For the text-containing cell, return its midpoint in (x, y) coordinate format. 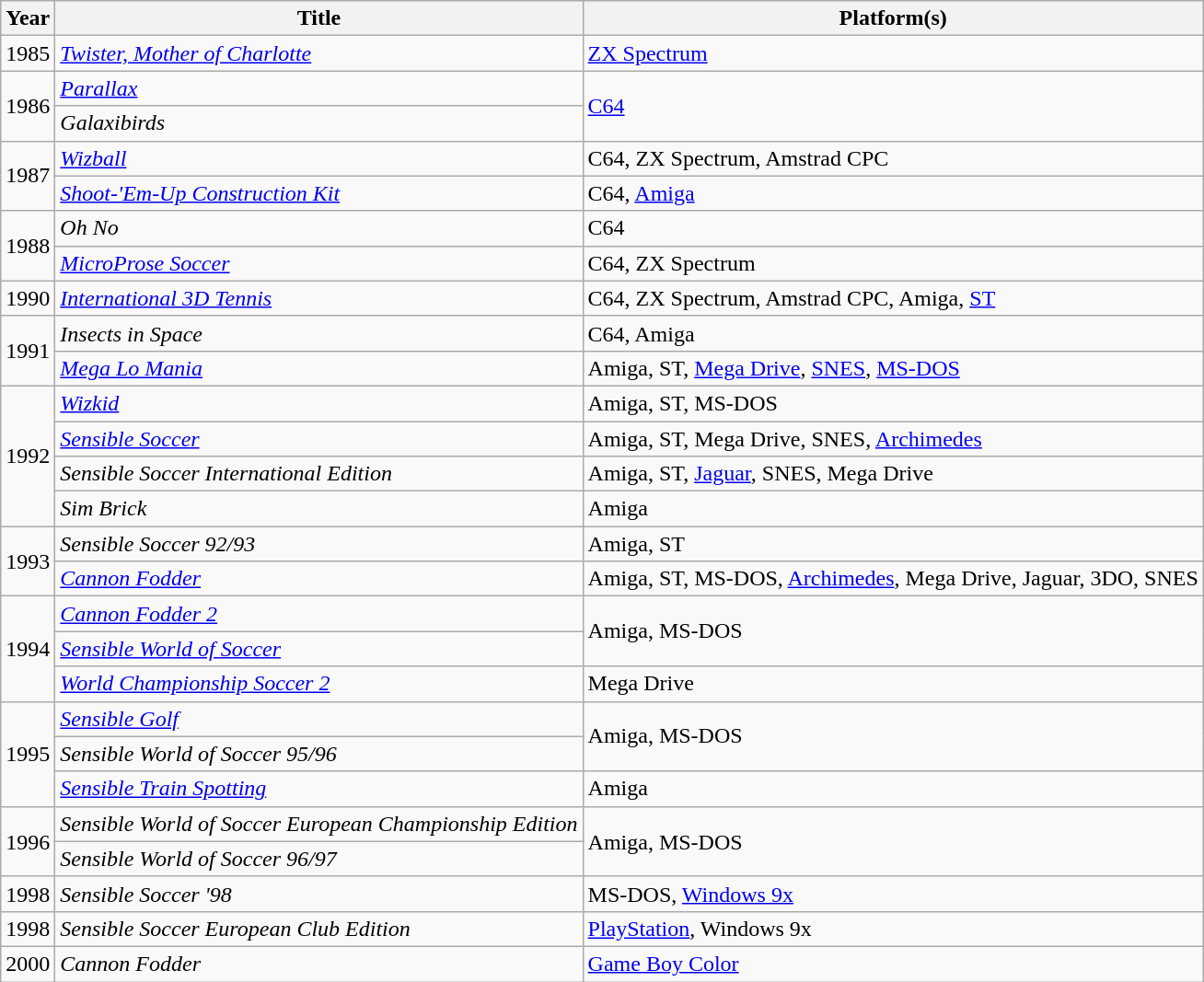
1988 (28, 246)
Sensible World of Soccer 96/97 (318, 859)
Amiga, ST, Mega Drive, SNES, Archimedes (893, 439)
1994 (28, 649)
1986 (28, 106)
1991 (28, 351)
Sensible Golf (318, 719)
Platform(s) (893, 18)
Oh No (318, 228)
PlayStation, Windows 9x (893, 929)
1996 (28, 841)
Sensible World of Soccer (318, 649)
1992 (28, 456)
World Championship Soccer 2 (318, 684)
Sensible Train Spotting (318, 789)
Cannon Fodder 2 (318, 614)
Sensible World of Soccer 95/96 (318, 754)
Sensible Soccer '98 (318, 894)
C64, ZX Spectrum, Amstrad CPC, Amiga, ST (893, 298)
Year (28, 18)
Amiga, ST, MS-DOS, Archimedes, Mega Drive, Jaguar, 3DO, SNES (893, 579)
Sensible Soccer (318, 439)
Sim Brick (318, 509)
International 3D Tennis (318, 298)
Parallax (318, 88)
ZX Spectrum (893, 53)
MicroProse Soccer (318, 263)
Sensible World of Soccer European Championship Edition (318, 824)
Sensible Soccer 92/93 (318, 544)
Title (318, 18)
1987 (28, 176)
Mega Lo Mania (318, 368)
2000 (28, 964)
Sensible Soccer International Edition (318, 474)
Amiga, ST, Jaguar, SNES, Mega Drive (893, 474)
Amiga, ST, Mega Drive, SNES, MS-DOS (893, 368)
Galaxibirds (318, 123)
Shoot-'Em-Up Construction Kit (318, 193)
Twister, Mother of Charlotte (318, 53)
Wizball (318, 158)
Game Boy Color (893, 964)
1990 (28, 298)
C64, ZX Spectrum (893, 263)
1993 (28, 561)
1995 (28, 754)
C64, ZX Spectrum, Amstrad CPC (893, 158)
MS-DOS, Windows 9x (893, 894)
Amiga, ST (893, 544)
Sensible Soccer European Club Edition (318, 929)
Mega Drive (893, 684)
Insects in Space (318, 333)
Wizkid (318, 403)
Amiga, ST, MS-DOS (893, 403)
1985 (28, 53)
